Extract the [x, y] coordinate from the center of the cell holding the provided text.  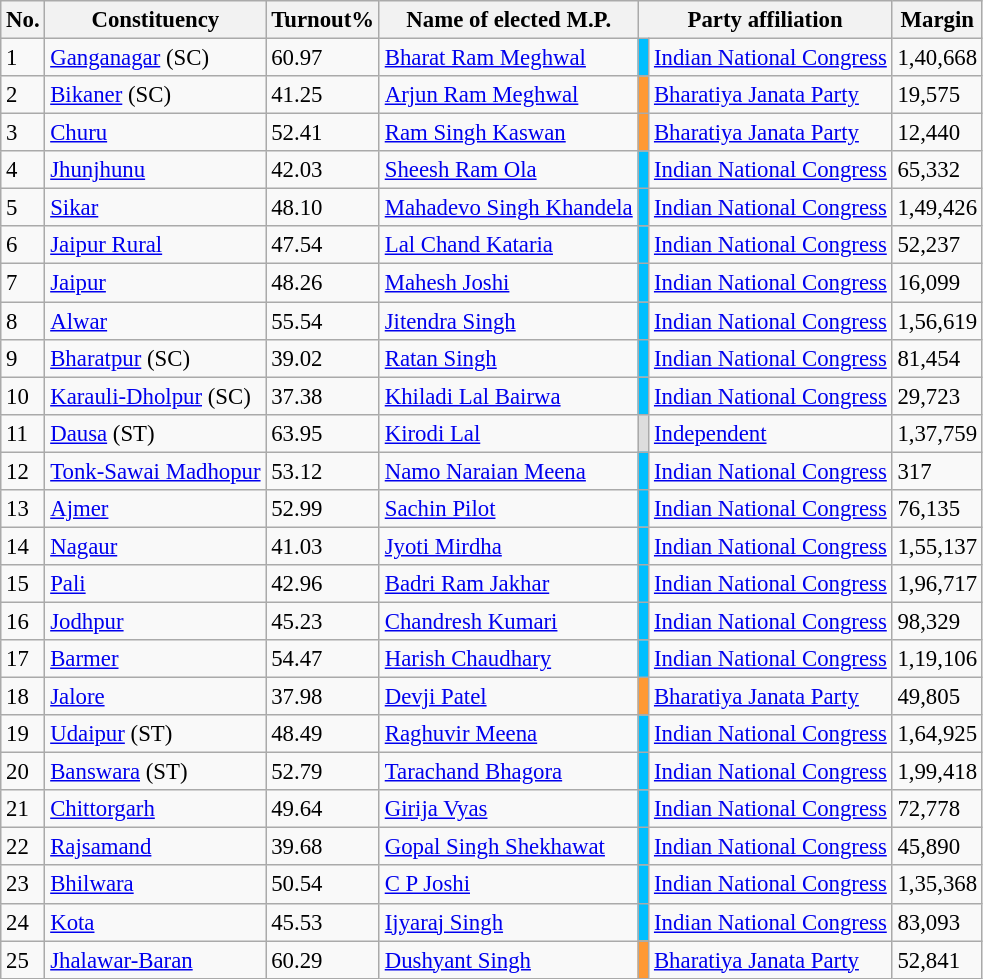
Harish Chaudhary [508, 659]
55.54 [323, 321]
22 [23, 847]
Sachin Pilot [508, 509]
49,805 [937, 697]
7 [23, 283]
C P Joshi [508, 885]
Jaipur [156, 283]
Barmer [156, 659]
1,99,418 [937, 772]
45.23 [323, 621]
Kirodi Lal [508, 433]
Lal Chand Kataria [508, 245]
6 [23, 245]
Namo Naraian Meena [508, 471]
60.97 [323, 58]
Ijyaraj Singh [508, 922]
12 [23, 471]
Jitendra Singh [508, 321]
Kota [156, 922]
1,56,619 [937, 321]
Dausa (ST) [156, 433]
Sikar [156, 208]
1,96,717 [937, 584]
Jhunjhunu [156, 170]
24 [23, 922]
48.49 [323, 734]
21 [23, 809]
19 [23, 734]
Raghuvir Meena [508, 734]
Tonk-Sawai Madhopur [156, 471]
41.03 [323, 546]
37.38 [323, 396]
Udaipur (ST) [156, 734]
4 [23, 170]
Name of elected M.P. [508, 20]
10 [23, 396]
29,723 [937, 396]
Jalore [156, 697]
42.96 [323, 584]
Badri Ram Jakhar [508, 584]
5 [23, 208]
Ratan Singh [508, 358]
65,332 [937, 170]
53.12 [323, 471]
39.02 [323, 358]
17 [23, 659]
23 [23, 885]
Nagaur [156, 546]
1,49,426 [937, 208]
Independent [770, 433]
3 [23, 133]
18 [23, 697]
14 [23, 546]
25 [23, 960]
Rajsamand [156, 847]
52.79 [323, 772]
52.41 [323, 133]
Constituency [156, 20]
11 [23, 433]
8 [23, 321]
39.68 [323, 847]
Mahadevo Singh Khandela [508, 208]
No. [23, 20]
52.99 [323, 509]
12,440 [937, 133]
45,890 [937, 847]
Arjun Ram Meghwal [508, 95]
Ajmer [156, 509]
9 [23, 358]
Chandresh Kumari [508, 621]
13 [23, 509]
48.10 [323, 208]
Mahesh Joshi [508, 283]
15 [23, 584]
Jaipur Rural [156, 245]
Devji Patel [508, 697]
2 [23, 95]
Bharat Ram Meghwal [508, 58]
Dushyant Singh [508, 960]
Chittorgarh [156, 809]
Banswara (ST) [156, 772]
49.64 [323, 809]
54.47 [323, 659]
42.03 [323, 170]
1,19,106 [937, 659]
16 [23, 621]
1,55,137 [937, 546]
20 [23, 772]
Girija Vyas [508, 809]
48.26 [323, 283]
Ganganagar (SC) [156, 58]
Pali [156, 584]
Gopal Singh Shekhawat [508, 847]
50.54 [323, 885]
Khiladi Lal Bairwa [508, 396]
Jodhpur [156, 621]
63.95 [323, 433]
Sheesh Ram Ola [508, 170]
41.25 [323, 95]
Party affiliation [765, 20]
Margin [937, 20]
Ram Singh Kaswan [508, 133]
Churu [156, 133]
52,841 [937, 960]
Turnout% [323, 20]
47.54 [323, 245]
1,40,668 [937, 58]
Bhilwara [156, 885]
37.98 [323, 697]
19,575 [937, 95]
76,135 [937, 509]
1,37,759 [937, 433]
317 [937, 471]
Tarachand Bhagora [508, 772]
52,237 [937, 245]
Bikaner (SC) [156, 95]
1 [23, 58]
1,35,368 [937, 885]
Alwar [156, 321]
16,099 [937, 283]
1,64,925 [937, 734]
81,454 [937, 358]
Karauli-Dholpur (SC) [156, 396]
60.29 [323, 960]
Jhalawar-Baran [156, 960]
Jyoti Mirdha [508, 546]
72,778 [937, 809]
83,093 [937, 922]
Bharatpur (SC) [156, 358]
98,329 [937, 621]
45.53 [323, 922]
